For the text-containing cell, return its midpoint in [x, y] coordinate format. 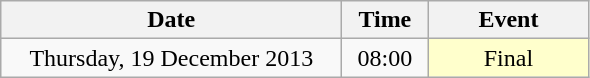
Thursday, 19 December 2013 [172, 58]
Final [508, 58]
08:00 [385, 58]
Date [172, 20]
Event [508, 20]
Time [385, 20]
